Locate the cell with the specified text and output its (x, y) center coordinate. 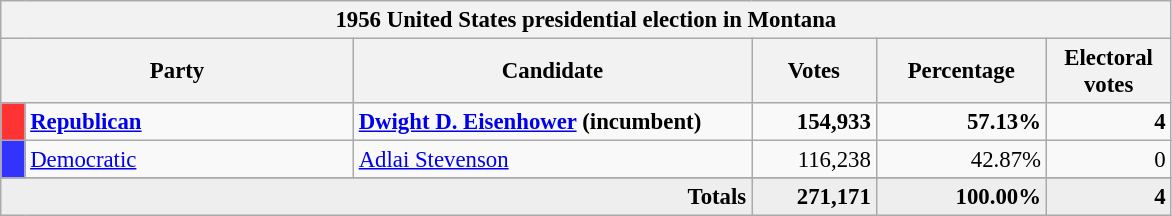
Dwight D. Eisenhower (incumbent) (552, 122)
Electoral votes (1108, 72)
Democratic (189, 160)
0 (1108, 160)
271,171 (814, 197)
1956 United States presidential election in Montana (586, 20)
116,238 (814, 160)
Percentage (961, 72)
Totals (376, 197)
100.00% (961, 197)
154,933 (814, 122)
42.87% (961, 160)
Republican (189, 122)
Adlai Stevenson (552, 160)
Votes (814, 72)
57.13% (961, 122)
Party (178, 72)
Candidate (552, 72)
